For the text-containing cell, return its midpoint in (X, Y) coordinate format. 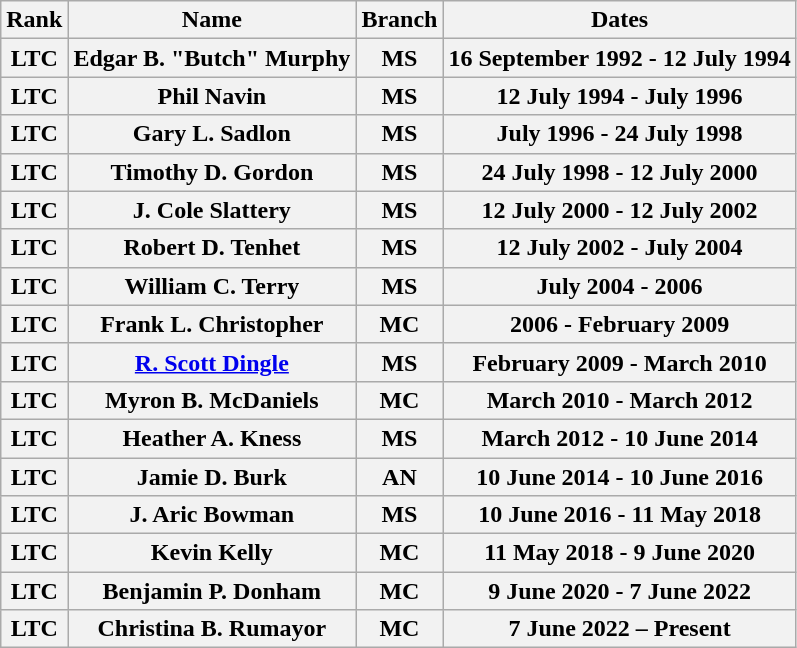
February 2009 - March 2010 (620, 362)
11 May 2018 - 9 June 2020 (620, 553)
Benjamin P. Donham (212, 591)
2006 - February 2009 (620, 324)
July 1996 - 24 July 1998 (620, 134)
12 July 1994 - July 1996 (620, 96)
Christina B. Rumayor (212, 629)
Heather A. Kness (212, 438)
12 July 2000 - 12 July 2002 (620, 210)
Timothy D. Gordon (212, 172)
12 July 2002 - July 2004 (620, 248)
R. Scott Dingle (212, 362)
Myron B. McDaniels (212, 400)
7 June 2022 – Present (620, 629)
Branch (400, 20)
AN (400, 477)
J. Cole Slattery (212, 210)
July 2004 - 2006 (620, 286)
Dates (620, 20)
J. Aric Bowman (212, 515)
9 June 2020 - 7 June 2022 (620, 591)
March 2010 - March 2012 (620, 400)
Edgar B. "Butch" Murphy (212, 58)
Rank (34, 20)
16 September 1992 - 12 July 1994 (620, 58)
Gary L. Sadlon (212, 134)
Frank L. Christopher (212, 324)
Name (212, 20)
William C. Terry (212, 286)
24 July 1998 - 12 July 2000 (620, 172)
Kevin Kelly (212, 553)
Jamie D. Burk (212, 477)
Robert D. Tenhet (212, 248)
March 2012 - 10 June 2014 (620, 438)
Phil Navin (212, 96)
10 June 2014 - 10 June 2016 (620, 477)
10 June 2016 - 11 May 2018 (620, 515)
